Provide the [X, Y] coordinate of the cell's center where the given text is located.  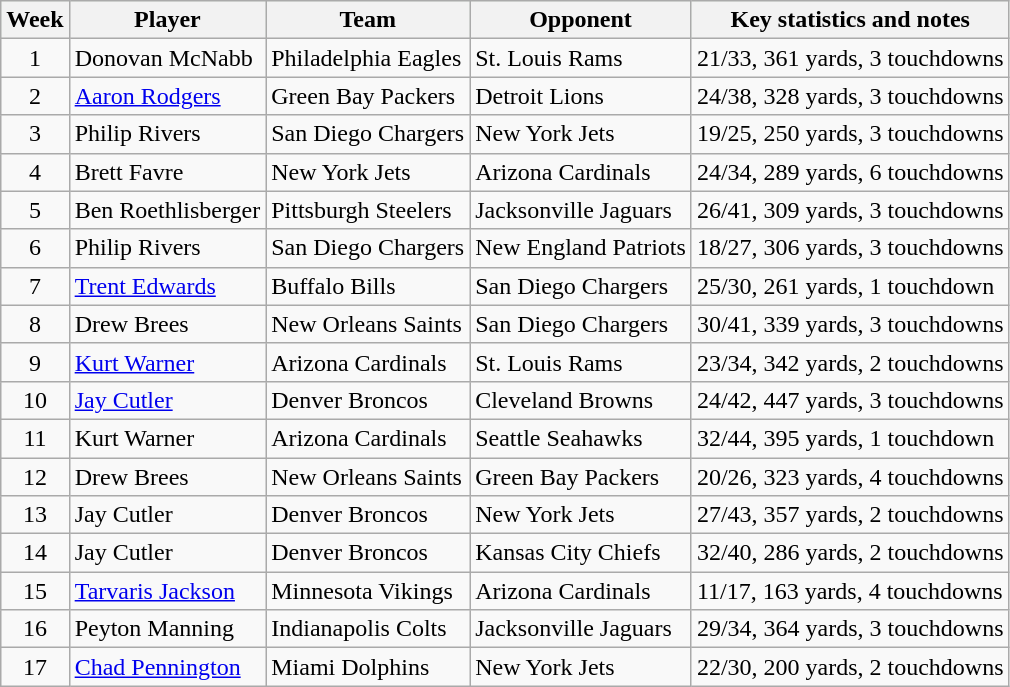
Chad Pennington [168, 667]
24/42, 447 yards, 3 touchdowns [850, 400]
26/41, 309 yards, 3 touchdowns [850, 210]
2 [35, 96]
12 [35, 477]
13 [35, 515]
Pittsburgh Steelers [368, 210]
11 [35, 438]
New England Patriots [581, 248]
5 [35, 210]
Tarvaris Jackson [168, 591]
Miami Dolphins [368, 667]
Peyton Manning [168, 629]
19/25, 250 yards, 3 touchdowns [850, 134]
Cleveland Browns [581, 400]
32/40, 286 yards, 2 touchdowns [850, 553]
24/38, 328 yards, 3 touchdowns [850, 96]
7 [35, 286]
21/33, 361 yards, 3 touchdowns [850, 58]
Team [368, 20]
Kansas City Chiefs [581, 553]
11/17, 163 yards, 4 touchdowns [850, 591]
9 [35, 362]
4 [35, 172]
Philadelphia Eagles [368, 58]
24/34, 289 yards, 6 touchdowns [850, 172]
27/43, 357 yards, 2 touchdowns [850, 515]
1 [35, 58]
17 [35, 667]
Seattle Seahawks [581, 438]
29/34, 364 yards, 3 touchdowns [850, 629]
Key statistics and notes [850, 20]
Donovan McNabb [168, 58]
14 [35, 553]
22/30, 200 yards, 2 touchdowns [850, 667]
30/41, 339 yards, 3 touchdowns [850, 324]
6 [35, 248]
Opponent [581, 20]
Ben Roethlisberger [168, 210]
18/27, 306 yards, 3 touchdowns [850, 248]
Buffalo Bills [368, 286]
25/30, 261 yards, 1 touchdown [850, 286]
Player [168, 20]
Brett Favre [168, 172]
Aaron Rodgers [168, 96]
16 [35, 629]
Detroit Lions [581, 96]
10 [35, 400]
Week [35, 20]
32/44, 395 yards, 1 touchdown [850, 438]
23/34, 342 yards, 2 touchdowns [850, 362]
Trent Edwards [168, 286]
8 [35, 324]
Indianapolis Colts [368, 629]
15 [35, 591]
3 [35, 134]
20/26, 323 yards, 4 touchdowns [850, 477]
Minnesota Vikings [368, 591]
